Extract the [X, Y] coordinate from the center of the cell holding the provided text.  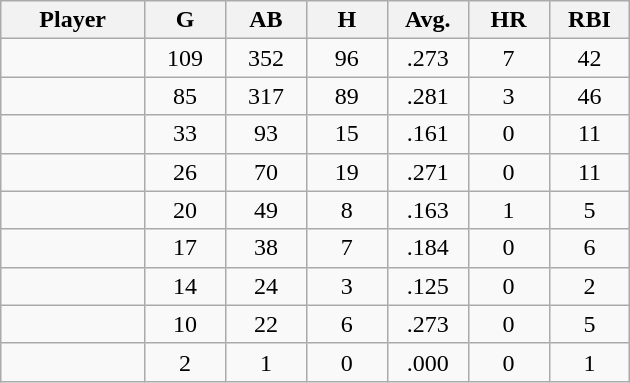
89 [346, 96]
42 [590, 58]
33 [186, 134]
10 [186, 324]
26 [186, 172]
HR [508, 20]
RBI [590, 20]
17 [186, 248]
85 [186, 96]
.125 [428, 286]
.281 [428, 96]
19 [346, 172]
46 [590, 96]
20 [186, 210]
Player [73, 20]
15 [346, 134]
14 [186, 286]
96 [346, 58]
.271 [428, 172]
H [346, 20]
AB [266, 20]
24 [266, 286]
8 [346, 210]
317 [266, 96]
352 [266, 58]
.163 [428, 210]
22 [266, 324]
109 [186, 58]
G [186, 20]
70 [266, 172]
.184 [428, 248]
49 [266, 210]
.161 [428, 134]
Avg. [428, 20]
.000 [428, 362]
93 [266, 134]
38 [266, 248]
